From the cell containing the given text, extract its center point as (X, Y) coordinate. 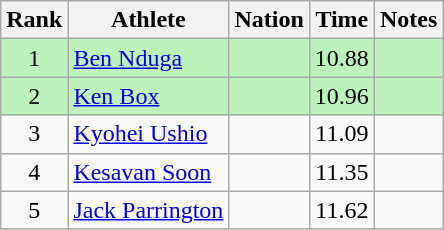
Nation (269, 20)
Kesavan Soon (148, 172)
Ben Nduga (148, 58)
10.88 (342, 58)
Rank (34, 20)
11.09 (342, 134)
Kyohei Ushio (148, 134)
Notes (408, 20)
1 (34, 58)
Time (342, 20)
11.35 (342, 172)
2 (34, 96)
4 (34, 172)
Jack Parrington (148, 210)
Athlete (148, 20)
Ken Box (148, 96)
3 (34, 134)
5 (34, 210)
11.62 (342, 210)
10.96 (342, 96)
